Identify which cell holds the provided text, then report its (x, y) central coordinate. 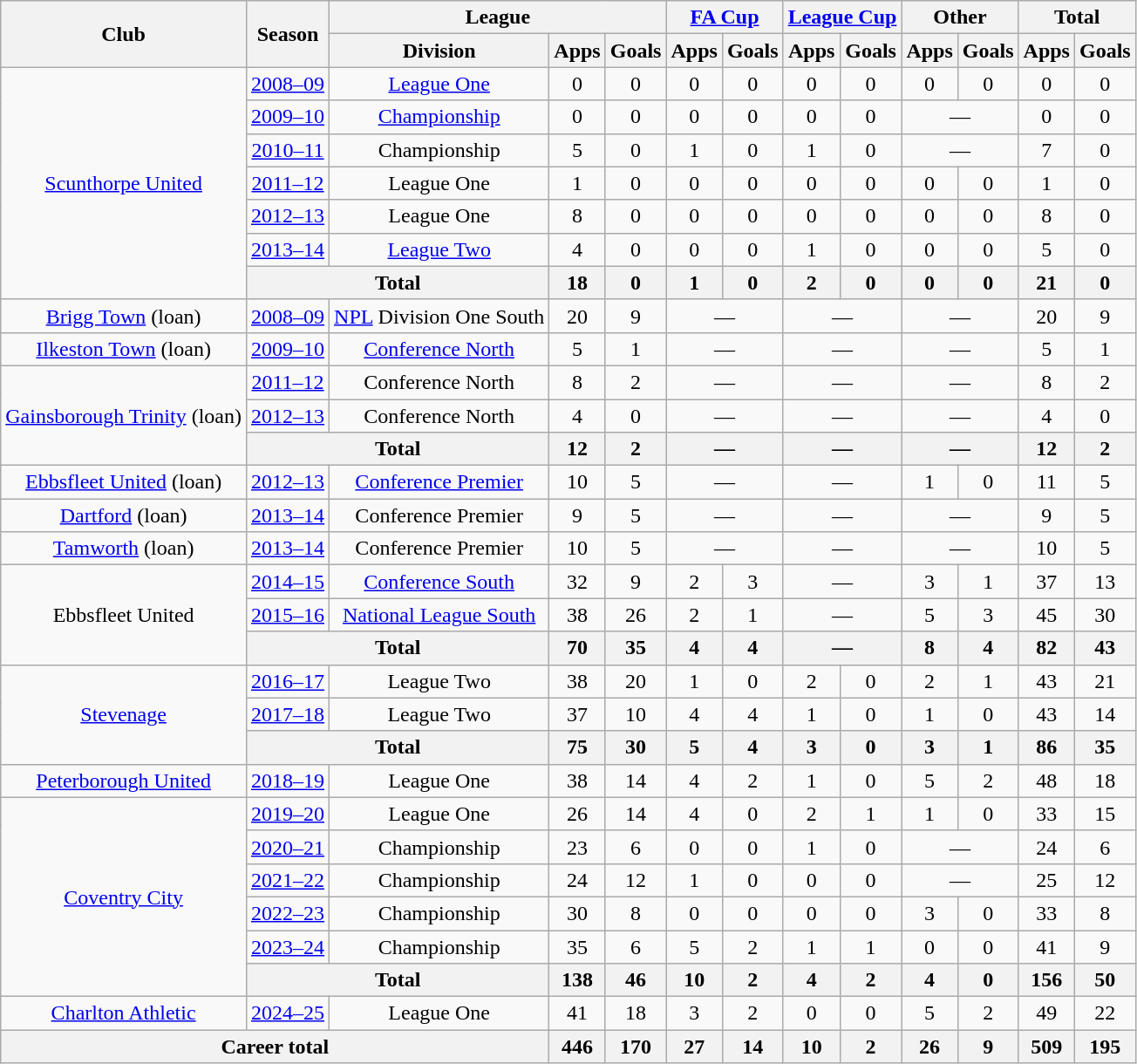
2015–16 (288, 615)
Coventry City (124, 897)
48 (1046, 781)
Tamworth (loan) (124, 549)
86 (1046, 747)
League Cup (842, 17)
2019–20 (288, 814)
2021–22 (288, 880)
25 (1046, 880)
Other (960, 17)
FA Cup (725, 17)
27 (694, 1047)
Dartford (loan) (124, 515)
138 (577, 980)
2018–19 (288, 781)
Brigg Town (loan) (124, 316)
2022–23 (288, 913)
509 (1046, 1047)
Division (439, 51)
Season (288, 34)
156 (1046, 980)
13 (1105, 582)
Peterborough United (124, 781)
NPL Division One South (439, 316)
Ebbsfleet United (loan) (124, 482)
Charlton Athletic (124, 1013)
2010–11 (288, 150)
82 (1046, 648)
Ilkeston Town (loan) (124, 349)
2017–18 (288, 714)
2020–21 (288, 847)
11 (1046, 482)
2024–25 (288, 1013)
Scunthorpe United (124, 183)
446 (577, 1047)
15 (1105, 814)
49 (1046, 1013)
Career total (276, 1047)
170 (636, 1047)
32 (577, 582)
195 (1105, 1047)
Ebbsfleet United (124, 615)
League (498, 17)
2014–15 (288, 582)
Gainsborough Trinity (loan) (124, 415)
Conference South (439, 582)
70 (577, 648)
45 (1046, 615)
Club (124, 34)
50 (1105, 980)
National League South (439, 615)
22 (1105, 1013)
46 (636, 980)
2016–17 (288, 681)
2023–24 (288, 946)
Stevenage (124, 714)
75 (577, 747)
7 (1046, 150)
23 (577, 847)
